Pinpoint the cell where the given text exists, returning its (X, Y) midpoint coordinate. 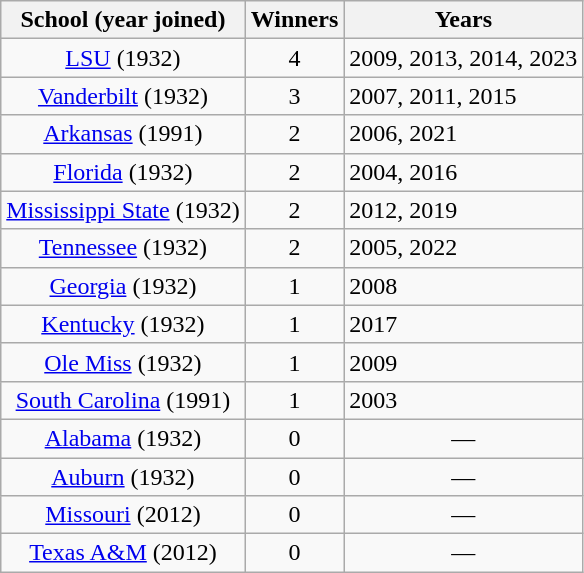
2007, 2011, 2015 (464, 96)
3 (294, 96)
2009 (464, 362)
2006, 2021 (464, 134)
2004, 2016 (464, 172)
Texas A&M (2012) (123, 553)
School (year joined) (123, 20)
Tennessee (1932) (123, 248)
2009, 2013, 2014, 2023 (464, 58)
Vanderbilt (1932) (123, 96)
Missouri (2012) (123, 515)
Years (464, 20)
LSU (1932) (123, 58)
2008 (464, 286)
Ole Miss (1932) (123, 362)
4 (294, 58)
Winners (294, 20)
Alabama (1932) (123, 438)
Auburn (1932) (123, 477)
South Carolina (1991) (123, 400)
Kentucky (1932) (123, 324)
Mississippi State (1932) (123, 210)
2017 (464, 324)
2003 (464, 400)
2012, 2019 (464, 210)
Arkansas (1991) (123, 134)
2005, 2022 (464, 248)
Georgia (1932) (123, 286)
Florida (1932) (123, 172)
